Scan for the cell matching the given text and deliver its (x, y) coordinate at center. 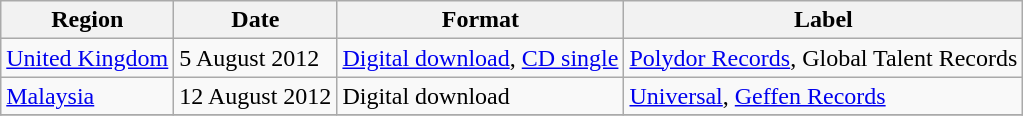
Universal, Geffen Records (824, 96)
12 August 2012 (256, 96)
Polydor Records, Global Talent Records (824, 58)
Label (824, 20)
Format (480, 20)
5 August 2012 (256, 58)
Malaysia (88, 96)
Digital download (480, 96)
Date (256, 20)
Digital download, CD single (480, 58)
Region (88, 20)
United Kingdom (88, 58)
